Detect which cell encompasses the target text, then output its (X, Y) center coordinate. 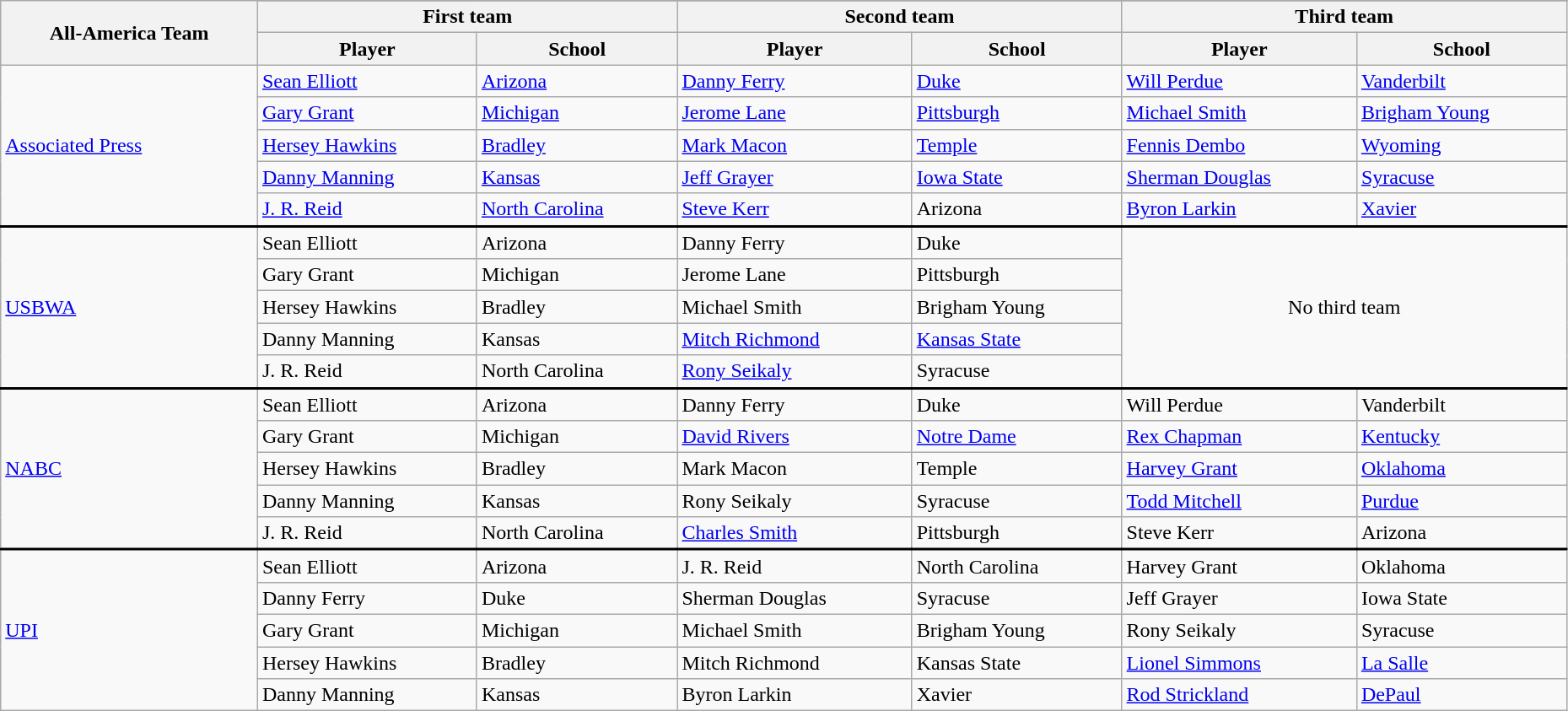
UPI (130, 631)
Notre Dame (1017, 437)
Wyoming (1461, 145)
All-America Team (130, 33)
NABC (130, 469)
Purdue (1461, 501)
La Salle (1461, 662)
David Rivers (795, 437)
No third team (1344, 307)
Third team (1344, 17)
Todd Mitchell (1239, 501)
Fennis Dembo (1239, 145)
Second team (899, 17)
DePaul (1461, 695)
Associated Press (130, 145)
USBWA (130, 307)
Rod Strickland (1239, 695)
Charles Smith (795, 533)
Kentucky (1461, 437)
First team (467, 17)
Lionel Simmons (1239, 662)
Rex Chapman (1239, 437)
